Provide the [x, y] coordinate of the cell's center where the given text is located.  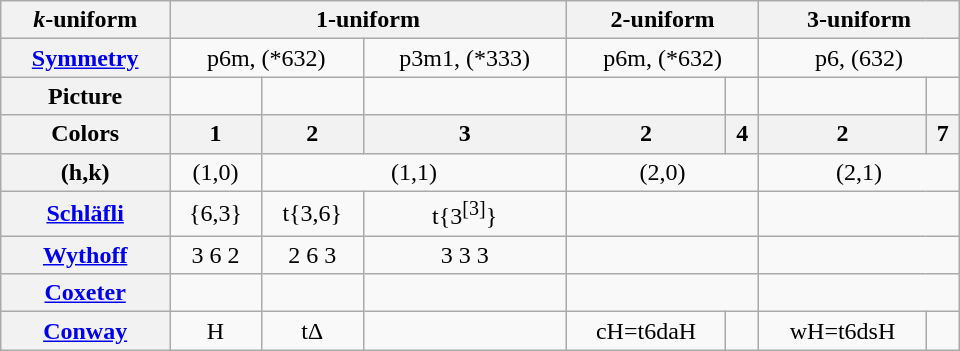
4 [742, 134]
tΔ [312, 331]
(1,0) [216, 172]
Schläfli [86, 214]
Coxeter [86, 293]
2-uniform [662, 20]
3 6 2 [216, 255]
wH=t6dsH [842, 331]
3-uniform [859, 20]
3 3 3 [464, 255]
(h,k) [86, 172]
(2,0) [662, 172]
1 [216, 134]
p6, (632) [859, 58]
2 6 3 [312, 255]
cH=t6daH [646, 331]
Picture [86, 96]
Wythoff [86, 255]
t{3[3]} [464, 214]
t{3,6} [312, 214]
(2,1) [859, 172]
3 [464, 134]
Symmetry [86, 58]
1-uniform [368, 20]
Colors [86, 134]
k-uniform [86, 20]
p3m1, (*333) [464, 58]
(1,1) [414, 172]
7 [942, 134]
{6,3} [216, 214]
Conway [86, 331]
H [216, 331]
